Return the (X, Y) coordinate for the center point of the cell that contains the specified text.  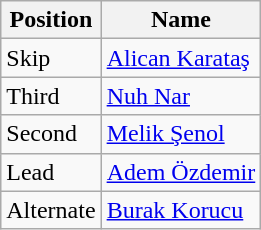
Nuh Nar (181, 96)
Melik Şenol (181, 134)
Alican Karataş (181, 58)
Lead (51, 172)
Skip (51, 58)
Alternate (51, 210)
Name (181, 20)
Second (51, 134)
Adem Özdemir (181, 172)
Burak Korucu (181, 210)
Third (51, 96)
Position (51, 20)
